Identify which cell holds the provided text, then report its [X, Y] central coordinate. 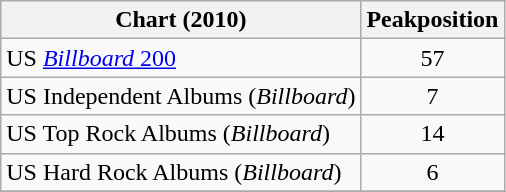
US Independent Albums (Billboard) [181, 96]
US Billboard 200 [181, 58]
7 [432, 96]
US Hard Rock Albums (Billboard) [181, 172]
Peakposition [432, 20]
Chart (2010) [181, 20]
57 [432, 58]
6 [432, 172]
14 [432, 134]
US Top Rock Albums (Billboard) [181, 134]
